Provide the (X, Y) coordinate of the cell's center where the given text is located.  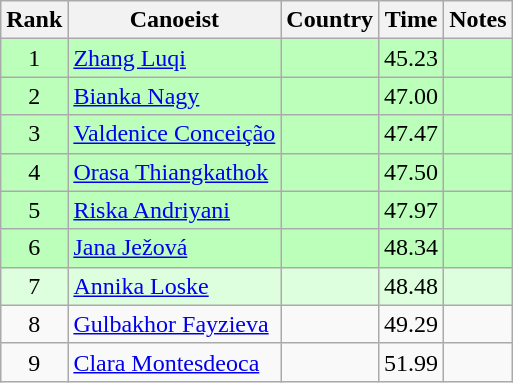
4 (34, 172)
Country (330, 20)
1 (34, 58)
Notes (478, 20)
6 (34, 248)
48.48 (412, 286)
8 (34, 324)
Annika Loske (174, 286)
45.23 (412, 58)
Time (412, 20)
48.34 (412, 248)
Jana Ježová (174, 248)
Canoeist (174, 20)
51.99 (412, 362)
Gulbakhor Fayzieva (174, 324)
Riska Andriyani (174, 210)
7 (34, 286)
47.47 (412, 134)
5 (34, 210)
2 (34, 96)
9 (34, 362)
49.29 (412, 324)
Orasa Thiangkathok (174, 172)
47.97 (412, 210)
Rank (34, 20)
3 (34, 134)
Bianka Nagy (174, 96)
47.50 (412, 172)
Clara Montesdeoca (174, 362)
Valdenice Conceição (174, 134)
47.00 (412, 96)
Zhang Luqi (174, 58)
